Provide the (X, Y) coordinate of the cell's center where the given text is located.  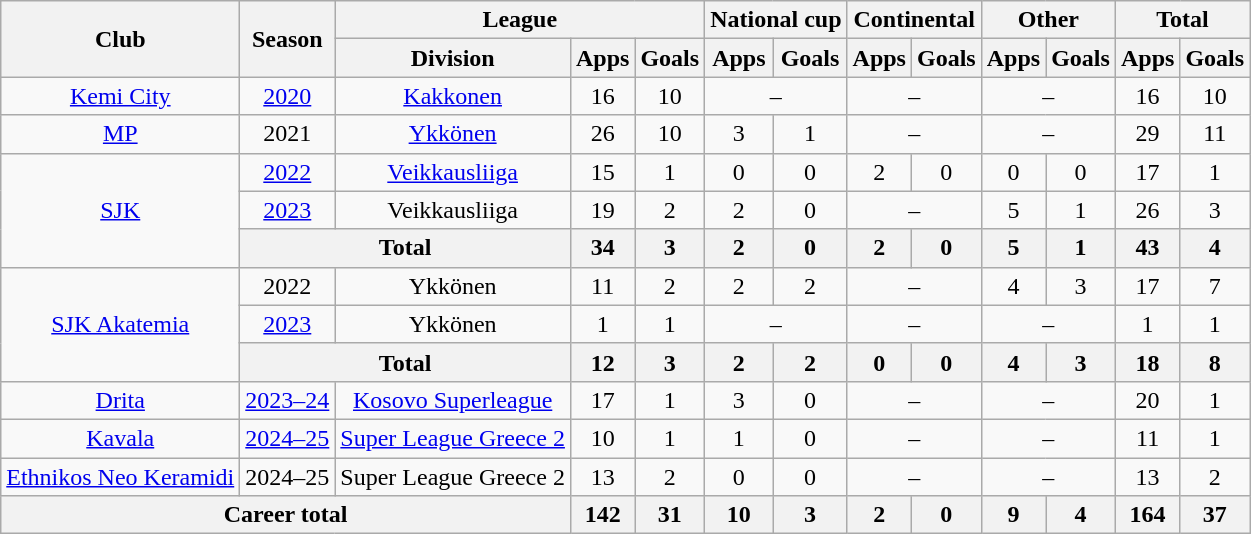
MP (120, 134)
National cup (776, 20)
2021 (288, 134)
37 (1215, 515)
Kemi City (120, 96)
164 (1147, 515)
Season (288, 39)
2023–24 (288, 400)
2020 (288, 96)
SJK (120, 210)
29 (1147, 134)
142 (602, 515)
Kakkonen (453, 96)
34 (602, 248)
8 (1215, 362)
Kosovo Superleague (453, 400)
9 (1013, 515)
Other (1048, 20)
Kavala (120, 438)
Ethnikos Neo Keramidi (120, 477)
Club (120, 39)
League (520, 20)
SJK Akatemia (120, 324)
19 (602, 210)
15 (602, 172)
20 (1147, 400)
31 (670, 515)
43 (1147, 248)
Career total (286, 515)
Drita (120, 400)
Division (453, 58)
Continental (914, 20)
18 (1147, 362)
12 (602, 362)
7 (1215, 286)
